Detect which cell encompasses the target text, then output its [X, Y] center coordinate. 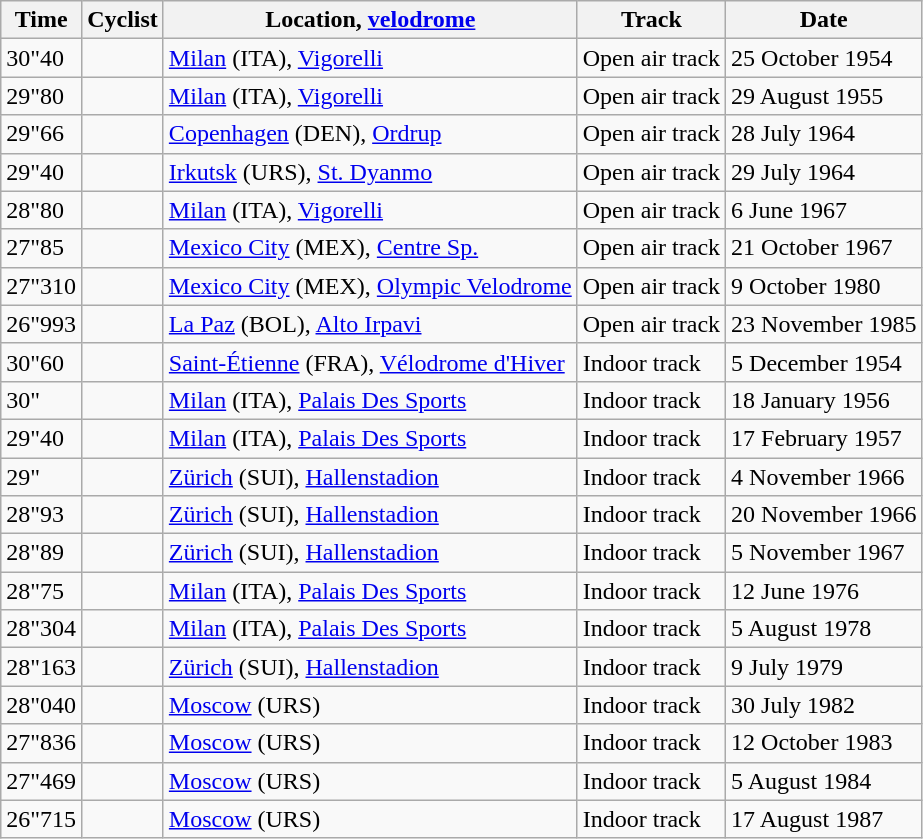
27"469 [42, 781]
28"040 [42, 705]
17 August 1987 [824, 819]
28"163 [42, 667]
28"89 [42, 553]
28"75 [42, 591]
26"993 [42, 324]
6 June 1967 [824, 210]
Time [42, 20]
5 August 1984 [824, 781]
Saint-Étienne (FRA), Vélodrome d'Hiver [370, 362]
23 November 1985 [824, 324]
Location, velodrome [370, 20]
La Paz (BOL), Alto Irpavi [370, 324]
29"66 [42, 134]
30" [42, 400]
Irkutsk (URS), St. Dyanmo [370, 172]
30 July 1982 [824, 705]
Mexico City (MEX), Olympic Velodrome [370, 286]
30"40 [42, 58]
20 November 1966 [824, 515]
29 July 1964 [824, 172]
Track [651, 20]
21 October 1967 [824, 248]
28"304 [42, 629]
28 July 1964 [824, 134]
17 February 1957 [824, 438]
9 October 1980 [824, 286]
Cyclist [123, 20]
29"80 [42, 96]
29 August 1955 [824, 96]
29" [42, 477]
28"80 [42, 210]
Date [824, 20]
28"93 [42, 515]
4 November 1966 [824, 477]
Copenhagen (DEN), Ordrup [370, 134]
5 December 1954 [824, 362]
27"85 [42, 248]
25 October 1954 [824, 58]
26"715 [42, 819]
18 January 1956 [824, 400]
5 August 1978 [824, 629]
27"310 [42, 286]
30"60 [42, 362]
27"836 [42, 743]
12 June 1976 [824, 591]
Mexico City (MEX), Centre Sp. [370, 248]
5 November 1967 [824, 553]
12 October 1983 [824, 743]
9 July 1979 [824, 667]
